Locate the cell with the specified text and output its [X, Y] center coordinate. 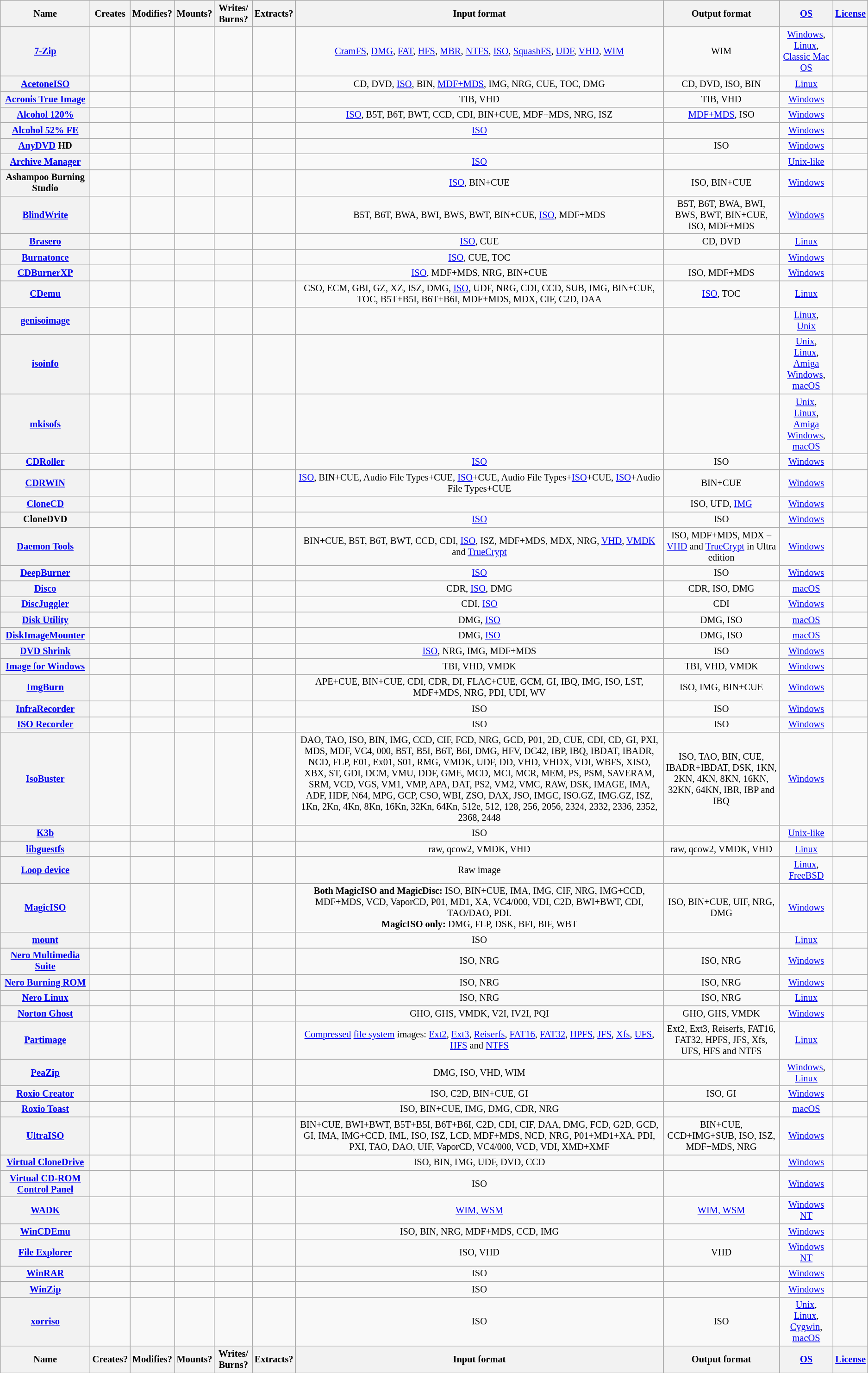
Partimage [45, 1040]
Unix, Linux,Cygwin,macOS [806, 1322]
ISO Recorder [45, 724]
VHD [721, 1253]
BIN+CUE [721, 483]
CloneDVD [45, 519]
CDRWIN [45, 483]
DeepBurner [45, 573]
Creates [110, 13]
ISO, BIN, NRG, MDF+MDS, CCD, IMG [479, 1231]
Raw image [479, 870]
K3b [45, 833]
Roxio Toast [45, 1109]
Virtual CD-ROM Control Panel [45, 1184]
genisoimage [45, 321]
UltraISO [45, 1136]
Norton Ghost [45, 1013]
CDI, ISO [479, 604]
CDI [721, 604]
Nero Linux [45, 998]
CD, DVD, ISO, BIN, MDF+MDS, IMG, NRG, CUE, TOC, DMG [479, 84]
ISO, TOC [721, 294]
Virtual CloneDrive [45, 1162]
GHO, GHS, VMDK, V2I, IV2I, PQI [479, 1013]
xorriso [45, 1322]
ISO, MDF+MDS, NRG, BIN+CUE [479, 273]
mkisofs [45, 424]
Nero Multimedia Suite [45, 961]
CDemu [45, 294]
7-Zip [45, 51]
Nero Burning ROM [45, 982]
BIN+CUE, B5T, B6T, BWT, CCD, CDI, ISO, ISZ, MDF+MDS, MDX, NRG, VHD, VMDK and TrueCrypt [479, 546]
CSO, ECM, GBI, GZ, XZ, ISZ, DMG, ISO, UDF, NRG, CDI, CCD, SUB, IMG, BIN+CUE, TOC, B5T+B5I, B6T+B6I, MDF+MDS, MDX, CIF, C2D, DAA [479, 294]
WinZip [45, 1289]
DMG, ISO, VHD, WIM [479, 1073]
DiscJuggler [45, 604]
Burnatonce [45, 257]
ISO, UFD, IMG [721, 504]
Alcohol 52% FE [45, 131]
Daemon Tools [45, 546]
isoinfo [45, 364]
CramFS, DMG, FAT, HFS, MBR, NTFS, ISO, SquashFS, UDF, VHD, WIM [479, 51]
libguestfs [45, 849]
CD, DVD, ISO, BIN [721, 84]
DiskImageMounter [45, 635]
AnyDVD HD [45, 146]
Brasero [45, 242]
ISO, IMG, BIN+CUE [721, 687]
Acronis True Image [45, 99]
AcetoneISO [45, 84]
WinRAR [45, 1273]
ISO, B5T, B6T, BWT, CCD, CDI, BIN+CUE, MDF+MDS, NRG, ISZ [479, 115]
ISO, VHD [479, 1253]
File Explorer [45, 1253]
ISO, CUE, TOC [479, 257]
Creates? [110, 1359]
Disk Utility [45, 620]
ImgBurn [45, 687]
ISO, MDF+MDS, MDX – VHD and TrueCrypt in Ultra edition [721, 546]
Image for Windows [45, 667]
MagicISO [45, 908]
BlindWrite [45, 215]
Ext2, Ext3, Reiserfs, FAT16, FAT32, HPFS, JFS, Xfs, UFS, HFS and NTFS [721, 1040]
BIN+CUE, CCD+IMG+SUB, ISO, ISZ, MDF+MDS, NRG [721, 1136]
ISO, MDF+MDS [721, 273]
DVD Shrink [45, 651]
IsoBuster [45, 779]
Roxio Creator [45, 1093]
CloneCD [45, 504]
Alcohol 120% [45, 115]
ISO, C2D, BIN+CUE, GI [479, 1093]
ISO, TAO, BIN, CUE, IBADR+IBDAT, DSK, 1KN, 2KN, 4KN, 8KN, 16KN, 32KN, 64KN, IBR, IBP and IBQ [721, 779]
ISO, BIN+CUE, UIF, NRG, DMG [721, 908]
Archive Manager [45, 162]
WinCDEmu [45, 1231]
InfraRecorder [45, 709]
Ashampoo Burning Studio [45, 183]
MDF+MDS, ISO [721, 115]
CD, DVD [721, 242]
Windows, Linux [806, 1073]
ISO, BIN+CUE, Audio File Types+CUE, ISO+CUE, Audio File Types+ISO+CUE, ISO+Audio File Types+CUE [479, 483]
Linux, FreeBSD [806, 870]
Linux,Unix [806, 321]
CDBurnerXP [45, 273]
ISO, CUE [479, 242]
mount [45, 940]
GHO, GHS, VMDK [721, 1013]
ISO, GI [721, 1093]
Windows, Linux, Classic Mac OS [806, 51]
ISO, BIN, IMG, UDF, DVD, CCD [479, 1162]
Loop device [45, 870]
ISO, NRG, IMG, MDF+MDS [479, 651]
CDRoller [45, 462]
WADK [45, 1211]
WIM [721, 51]
APE+CUE, BIN+CUE, CDI, CDR, DI, FLAC+CUE, GCM, GI, IBQ, IMG, ISO, LST, MDF+MDS, NRG, PDI, UDI, WV [479, 687]
Disco [45, 588]
PeaZip [45, 1073]
Compressed file system images: Ext2, Ext3, Reiserfs, FAT16, FAT32, HPFS, JFS, Xfs, UFS, HFS and NTFS [479, 1040]
ISO, BIN+CUE, IMG, DMG, CDR, NRG [479, 1109]
